Return the [X, Y] coordinate for the center point of the cell that contains the specified text.  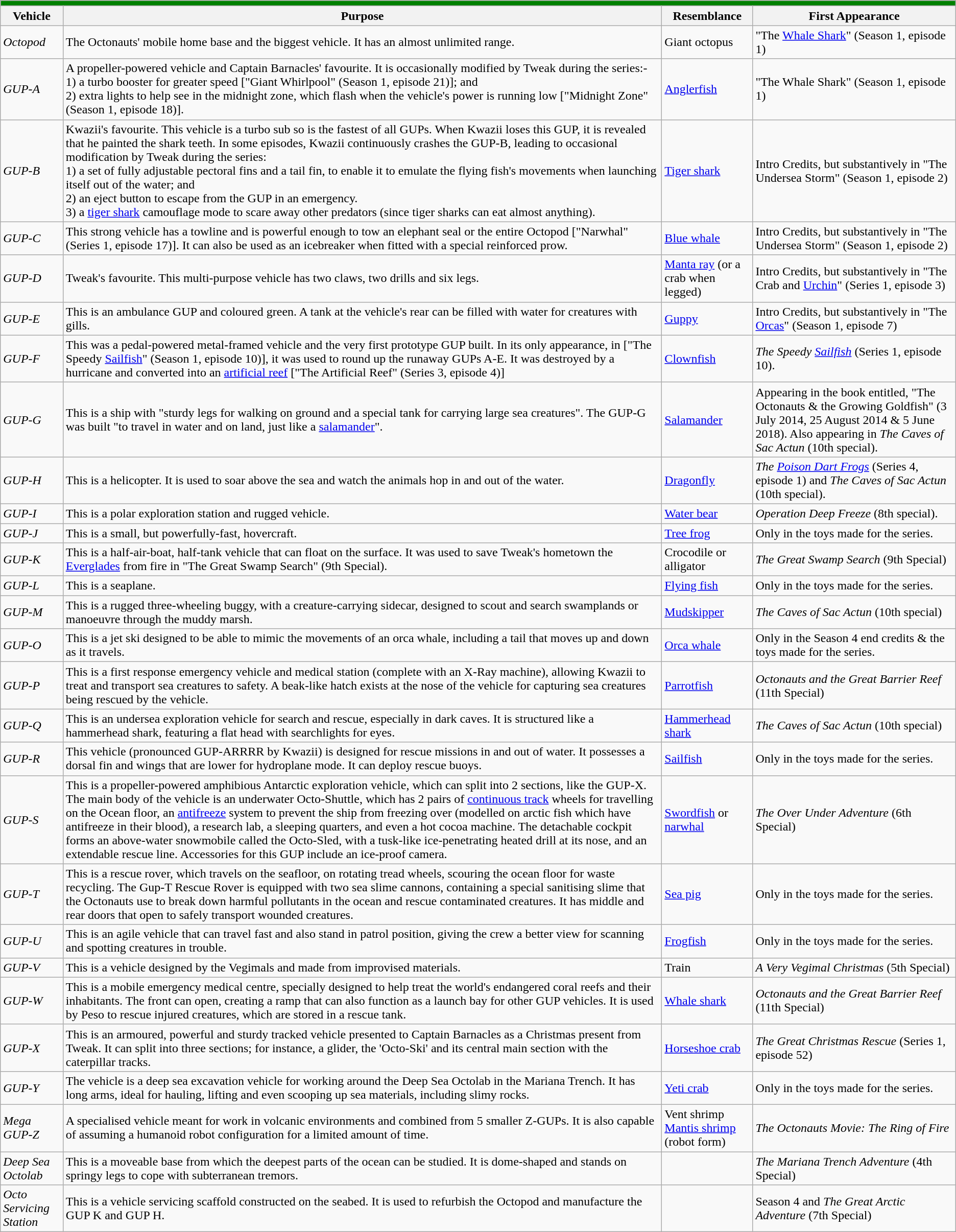
The Poison Dart Frogs (Series 4, episode 1) and The Caves of Sac Actun (10th special). [854, 480]
Crocodile or alligator [707, 560]
Blue whale [707, 238]
Purpose [363, 16]
GUP-X [32, 1048]
GUP-P [32, 685]
Clownfish [707, 359]
GUP-Y [32, 1088]
The Octonauts' mobile home base and the biggest vehicle. It has an almost unlimited range. [363, 42]
Train [707, 967]
GUP-L [32, 586]
Swordfish or narwhal [707, 819]
Orca whale [707, 646]
Vehicle [32, 16]
GUP-E [32, 319]
The Great Christmas Rescue (Series 1, episode 52) [854, 1048]
Resemblance [707, 16]
GUP-O [32, 646]
This is a vehicle designed by the Vegimals and made from improvised materials. [363, 967]
This is a small, but powerfully-fast, hovercraft. [363, 533]
This is a polar exploration station and rugged vehicle. [363, 513]
First Appearance [854, 16]
GUP-W [32, 1001]
GUP-G [32, 419]
A Very Vegimal Christmas (5th Special) [854, 967]
GUP-T [32, 894]
Operation Deep Freeze (8th special). [854, 513]
GUP-H [32, 480]
Anglerfish [707, 89]
This is a jet ski designed to be able to mimic the movements of an orca whale, including a tail that moves up and down as it travels. [363, 646]
Dragonfly [707, 480]
GUP-B [32, 171]
Tiger shark [707, 171]
Intro Credits, but substantively in "The Orcas" (Season 1, episode 7) [854, 319]
Frogfish [707, 941]
Sailfish [707, 759]
This is a seaplane. [363, 586]
Season 4 and The Great Arctic Adventure (7th Special) [854, 1209]
Octo Servicing Station [32, 1209]
GUP-Q [32, 725]
GUP-K [32, 560]
Salamander [707, 419]
GUP-V [32, 967]
GUP-C [32, 238]
GUP-D [32, 278]
The Speedy Sailfish (Series 1, episode 10). [854, 359]
GUP-R [32, 759]
Whale shark [707, 1001]
GUP-F [32, 359]
GUP-M [32, 612]
Flying fish [707, 586]
Guppy [707, 319]
Only in the Season 4 end credits & the toys made for the series. [854, 646]
This is an ambulance GUP and coloured green. A tank at the vehicle's rear can be filled with water for creatures with gills. [363, 319]
Manta ray (or a crab when legged) [707, 278]
GUP-U [32, 941]
Parrotfish [707, 685]
GUP-I [32, 513]
Tree frog [707, 533]
Mudskipper [707, 612]
The Mariana Trench Adventure (4th Special) [854, 1168]
Deep Sea Octolab [32, 1168]
GUP-A [32, 89]
This is a helicopter. It is used to soar above the sea and watch the animals hop in and out of the water. [363, 480]
Giant octopus [707, 42]
Horseshoe crab [707, 1048]
Mega GUP-Z [32, 1128]
The Great Swamp Search (9th Special) [854, 560]
Octopod [32, 42]
GUP-J [32, 533]
Hammerhead shark [707, 725]
GUP-S [32, 819]
This is a vehicle servicing scaffold constructed on the seabed. It is used to refurbish the Octopod and manufacture the GUP K and GUP H. [363, 1209]
The Over Under Adventure (6th Special) [854, 819]
Yeti crab [707, 1088]
Vent shrimpMantis shrimp (robot form) [707, 1128]
Intro Credits, but substantively in "The Crab and Urchin" (Series 1, episode 3) [854, 278]
Water bear [707, 513]
Tweak's favourite. This multi-purpose vehicle has two claws, two drills and six legs. [363, 278]
The Octonauts Movie: The Ring of Fire [854, 1128]
Sea pig [707, 894]
